Detect which cell encompasses the target text, then output its [x, y] center coordinate. 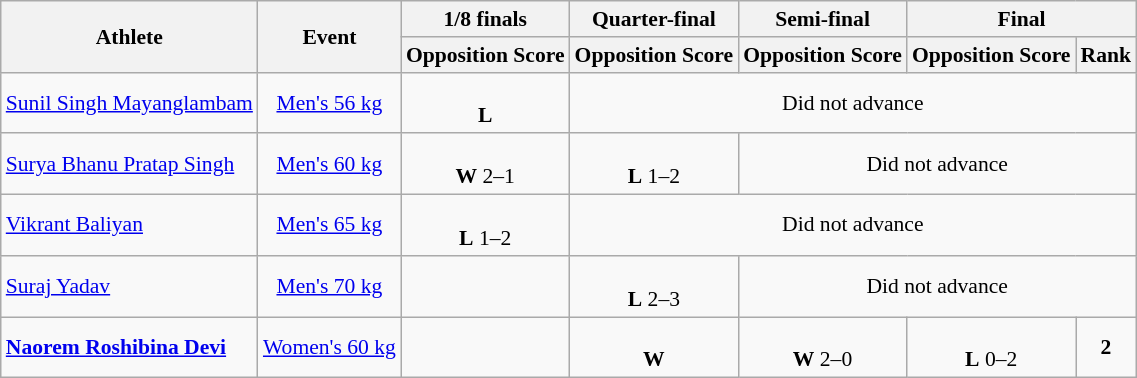
Event [330, 36]
Surya Bhanu Pratap Singh [130, 164]
Men's 65 kg [330, 226]
Women's 60 kg [330, 348]
Final [1022, 19]
Vikrant Baliyan [130, 226]
2 [1106, 348]
1/8 finals [486, 19]
L 0–2 [992, 348]
Men's 70 kg [330, 286]
Men's 60 kg [330, 164]
Semi-final [822, 19]
Athlete [130, 36]
Men's 56 kg [330, 102]
W 2–0 [822, 348]
L 2–3 [654, 286]
Suraj Yadav [130, 286]
W 2–1 [486, 164]
Rank [1106, 55]
Sunil Singh Mayanglambam [130, 102]
Quarter-final [654, 19]
W [654, 348]
L [486, 102]
Naorem Roshibina Devi [130, 348]
